Search for the cell housing the specified text and yield its [x, y] center coordinate. 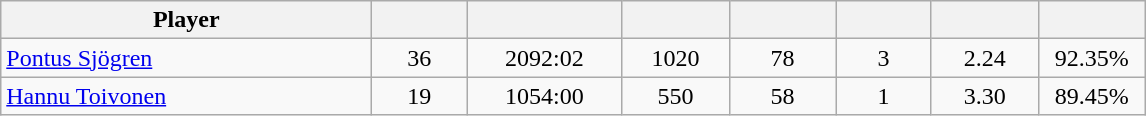
92.35% [1092, 58]
89.45% [1092, 96]
78 [782, 58]
1 [884, 96]
36 [420, 58]
3.30 [984, 96]
19 [420, 96]
1020 [676, 58]
3 [884, 58]
1054:00 [544, 96]
58 [782, 96]
Pontus Sjögren [186, 58]
Player [186, 20]
Hannu Toivonen [186, 96]
2.24 [984, 58]
2092:02 [544, 58]
550 [676, 96]
